Extract the [x, y] coordinate from the center of the cell holding the provided text.  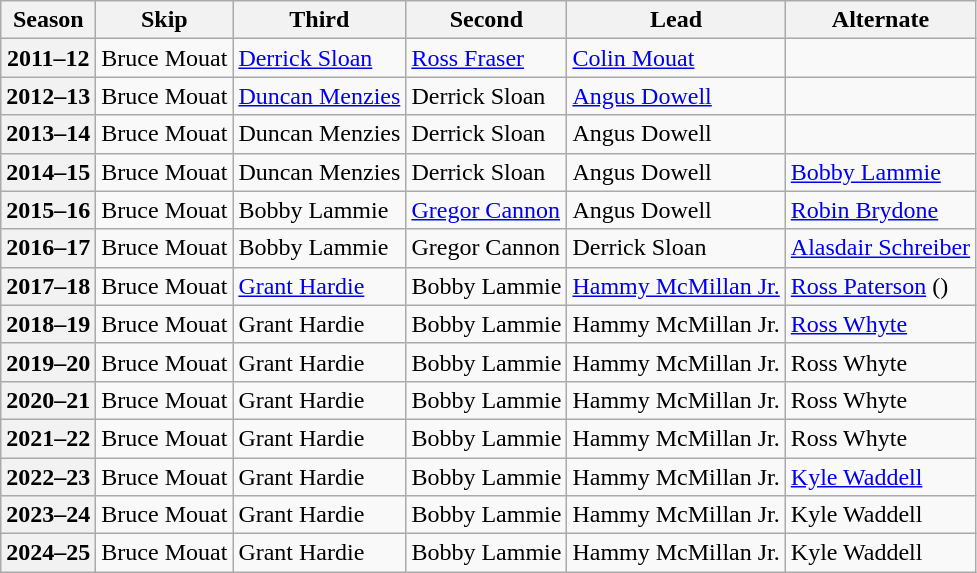
Lead [676, 20]
Third [320, 20]
2019–20 [48, 362]
2020–21 [48, 400]
2018–19 [48, 324]
Alasdair Schreiber [880, 248]
2013–14 [48, 134]
2014–15 [48, 172]
Skip [164, 20]
2022–23 [48, 477]
Second [486, 20]
Season [48, 20]
Ross Fraser [486, 58]
2017–18 [48, 286]
2021–22 [48, 438]
2024–25 [48, 553]
2023–24 [48, 515]
2015–16 [48, 210]
Robin Brydone [880, 210]
Colin Mouat [676, 58]
Ross Paterson () [880, 286]
2016–17 [48, 248]
2011–12 [48, 58]
2012–13 [48, 96]
Alternate [880, 20]
